Detect which cell encompasses the target text, then output its (X, Y) center coordinate. 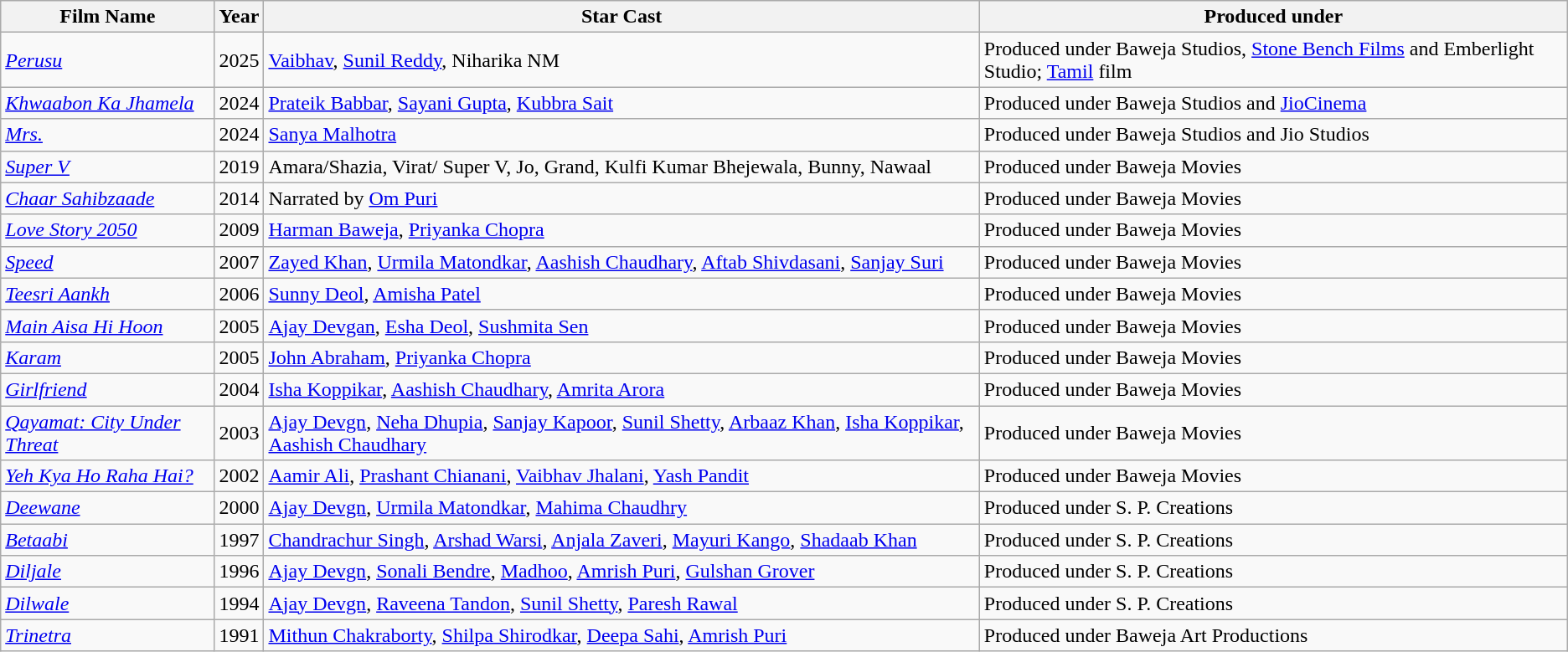
Yeh Kya Ho Raha Hai? (107, 476)
Produced under Baweja Art Productions (1273, 635)
Sanya Malhotra (622, 135)
Ajay Devgn, Neha Dhupia, Sanjay Kapoor, Sunil Shetty, Arbaaz Khan, Isha Koppikar, Aashish Chaudhary (622, 432)
Year (240, 17)
Speed (107, 262)
Produced under Baweja Studios, Stone Bench Films and Emberlight Studio; Tamil film (1273, 60)
Chaar Sahibzaade (107, 198)
Khwaabon Ka Jhamela (107, 103)
Isha Koppikar, Aashish Chaudhary, Amrita Arora (622, 389)
2006 (240, 294)
1994 (240, 603)
2002 (240, 476)
Diljale (107, 572)
Produced under Baweja Studios and Jio Studios (1273, 135)
Karam (107, 357)
John Abraham, Priyanka Chopra (622, 357)
Narrated by Om Puri (622, 198)
2003 (240, 432)
1996 (240, 572)
Trinetra (107, 635)
Star Cast (622, 17)
Vaibhav, Sunil Reddy, Niharika NM (622, 60)
Amara/Shazia, Virat/ Super V, Jo, Grand, Kulfi Kumar Bhejewala, Bunny, Nawaal (622, 167)
Love Story 2050 (107, 230)
2004 (240, 389)
Main Aisa Hi Hoon (107, 326)
2009 (240, 230)
2019 (240, 167)
Film Name (107, 17)
Ajay Devgn, Urmila Matondkar, Mahima Chaudhry (622, 508)
Aamir Ali, Prashant Chianani, Vaibhav Jhalani, Yash Pandit (622, 476)
Ajay Devgn, Sonali Bendre, Madhoo, Amrish Puri, Gulshan Grover (622, 572)
Sunny Deol, Amisha Patel (622, 294)
1997 (240, 540)
2014 (240, 198)
2025 (240, 60)
Perusu (107, 60)
Produced under Baweja Studios and JioCinema (1273, 103)
Betaabi (107, 540)
Deewane (107, 508)
Teesri Aankh (107, 294)
1991 (240, 635)
Mithun Chakraborty, Shilpa Shirodkar, Deepa Sahi, Amrish Puri (622, 635)
2007 (240, 262)
Girlfriend (107, 389)
Ajay Devgan, Esha Deol, Sushmita Sen (622, 326)
Super V (107, 167)
Mrs. (107, 135)
Zayed Khan, Urmila Matondkar, Aashish Chaudhary, Aftab Shivdasani, Sanjay Suri (622, 262)
Qayamat: City Under Threat (107, 432)
Prateik Babbar, Sayani Gupta, Kubbra Sait (622, 103)
Chandrachur Singh, Arshad Warsi, Anjala Zaveri, Mayuri Kango, Shadaab Khan (622, 540)
Dilwale (107, 603)
Produced under (1273, 17)
2000 (240, 508)
Harman Baweja, Priyanka Chopra (622, 230)
Ajay Devgn, Raveena Tandon, Sunil Shetty, Paresh Rawal (622, 603)
